Pinpoint the cell where the given text exists, returning its (X, Y) midpoint coordinate. 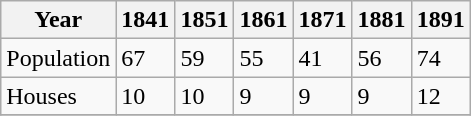
Year (58, 20)
41 (322, 58)
1891 (440, 20)
59 (204, 58)
74 (440, 58)
1871 (322, 20)
12 (440, 96)
1861 (264, 20)
Houses (58, 96)
55 (264, 58)
Population (58, 58)
56 (382, 58)
1841 (146, 20)
1881 (382, 20)
1851 (204, 20)
67 (146, 58)
